Determine the [x, y] coordinate at the center of the cell enclosing the given text.  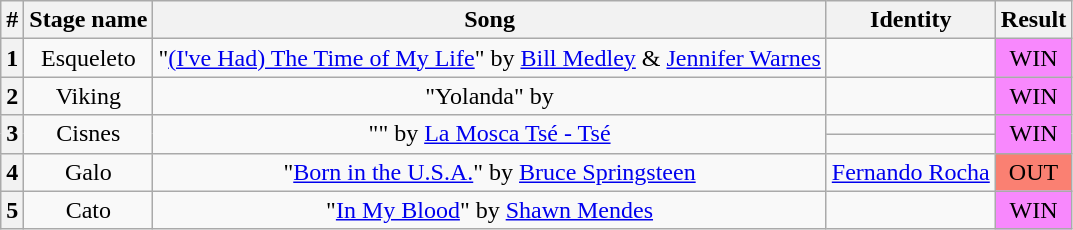
Viking [88, 96]
Cisnes [88, 134]
Song [490, 20]
# [12, 20]
"Born in the U.S.A." by Bruce Springsteen [490, 172]
1 [12, 58]
Fernando Rocha [910, 172]
5 [12, 210]
Result [1033, 20]
OUT [1033, 172]
"Yolanda" by [490, 96]
"In My Blood" by Shawn Mendes [490, 210]
"(I've Had) The Time of My Life" by Bill Medley & Jennifer Warnes [490, 58]
3 [12, 134]
Identity [910, 20]
2 [12, 96]
4 [12, 172]
Galo [88, 172]
"" by La Mosca Tsé - Tsé [490, 134]
Esqueleto [88, 58]
Stage name [88, 20]
Cato [88, 210]
